Scan for the cell matching the given text and deliver its [X, Y] coordinate at center. 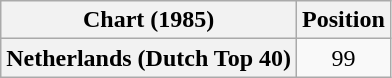
Netherlands (Dutch Top 40) [149, 58]
Position [344, 20]
Chart (1985) [149, 20]
99 [344, 58]
